Identify which cell holds the provided text, then report its (X, Y) central coordinate. 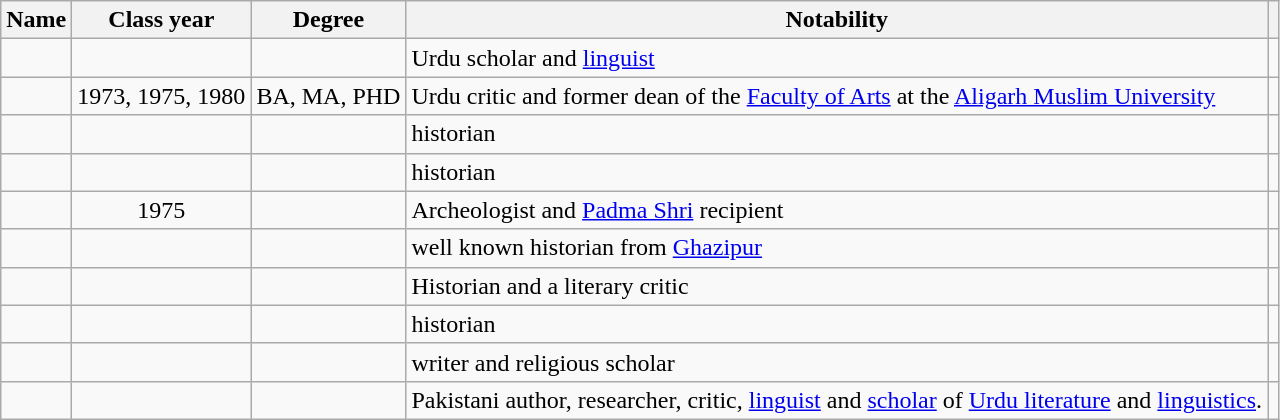
Archeologist and Padma Shri recipient (837, 210)
Urdu scholar and linguist (837, 58)
writer and religious scholar (837, 362)
Degree (328, 20)
1975 (162, 210)
Notability (837, 20)
BA, MA, PHD (328, 96)
Class year (162, 20)
well known historian from Ghazipur (837, 248)
1973, 1975, 1980 (162, 96)
Urdu critic and former dean of the Faculty of Arts at the Aligarh Muslim University (837, 96)
Pakistani author, researcher, critic, linguist and scholar of Urdu literature and linguistics. (837, 400)
Name (36, 20)
Historian and a literary critic (837, 286)
